Find where the given text appears and provide that cell's center as (X, Y) coordinate. 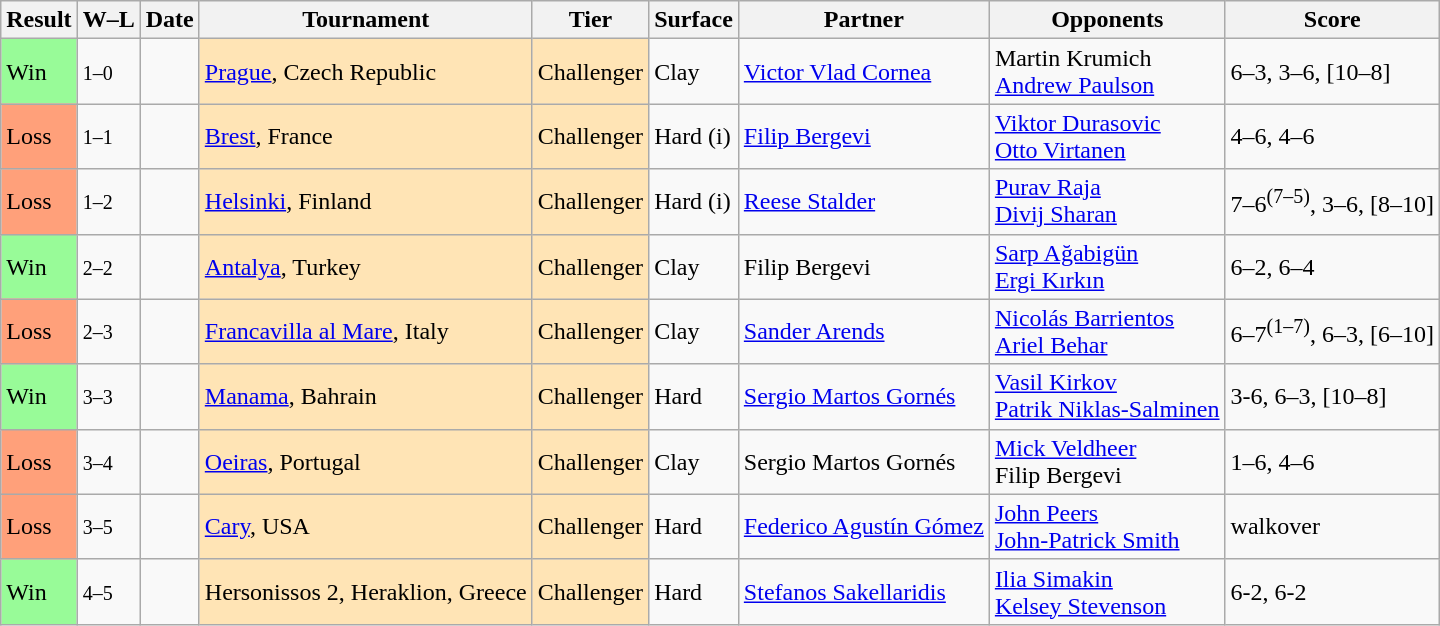
4–6, 4–6 (1332, 136)
Stefanos Sakellaridis (864, 592)
Reese Stalder (864, 202)
6-2, 6-2 (1332, 592)
Nicolás Barrientos Ariel Behar (1107, 332)
Date (170, 20)
John Peers John-Patrick Smith (1107, 526)
Viktor Durasovic Otto Virtanen (1107, 136)
3-6, 6–3, [10–8] (1332, 396)
Surface (694, 20)
Partner (864, 20)
Purav Raja Divij Sharan (1107, 202)
Prague, Czech Republic (366, 72)
2–3 (108, 332)
walkover (1332, 526)
Francavilla al Mare, Italy (366, 332)
Score (1332, 20)
1–0 (108, 72)
Result (39, 20)
Sarp Ağabigün Ergi Kırkın (1107, 266)
Cary, USA (366, 526)
2–2 (108, 266)
Vasil Kirkov Patrik Niklas-Salminen (1107, 396)
W–L (108, 20)
Victor Vlad Cornea (864, 72)
Tournament (366, 20)
Manama, Bahrain (366, 396)
Brest, France (366, 136)
6–3, 3–6, [10–8] (1332, 72)
Martin Krumich Andrew Paulson (1107, 72)
Tier (590, 20)
3–4 (108, 462)
Helsinki, Finland (366, 202)
Ilia Simakin Kelsey Stevenson (1107, 592)
6–7(1–7), 6–3, [6–10] (1332, 332)
Hersonissos 2, Heraklion, Greece (366, 592)
1–6, 4–6 (1332, 462)
Antalya, Turkey (366, 266)
7–6(7–5), 3–6, [8–10] (1332, 202)
Federico Agustín Gómez (864, 526)
6–2, 6–4 (1332, 266)
4–5 (108, 592)
Mick Veldheer Filip Bergevi (1107, 462)
3–3 (108, 396)
3–5 (108, 526)
1–1 (108, 136)
Sander Arends (864, 332)
Oeiras, Portugal (366, 462)
1–2 (108, 202)
Opponents (1107, 20)
